Locate the cell with the specified text and output its [x, y] center coordinate. 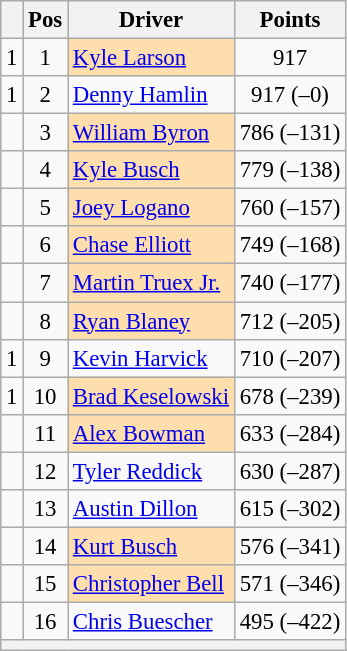
13 [46, 509]
Denny Hamlin [152, 95]
14 [46, 546]
Alex Bowman [152, 433]
Joey Logano [152, 208]
Christopher Bell [152, 584]
2 [46, 95]
Ryan Blaney [152, 321]
15 [46, 584]
Austin Dillon [152, 509]
917 [290, 58]
7 [46, 283]
Chris Buescher [152, 621]
Kyle Larson [152, 58]
630 (–287) [290, 471]
5 [46, 208]
740 (–177) [290, 283]
3 [46, 133]
Driver [152, 20]
Pos [46, 20]
576 (–341) [290, 546]
Points [290, 20]
Chase Elliott [152, 245]
571 (–346) [290, 584]
786 (–131) [290, 133]
917 (–0) [290, 95]
Kevin Harvick [152, 358]
Tyler Reddick [152, 471]
760 (–157) [290, 208]
615 (–302) [290, 509]
495 (–422) [290, 621]
710 (–207) [290, 358]
Kyle Busch [152, 170]
Kurt Busch [152, 546]
16 [46, 621]
779 (–138) [290, 170]
749 (–168) [290, 245]
William Byron [152, 133]
633 (–284) [290, 433]
6 [46, 245]
8 [46, 321]
11 [46, 433]
9 [46, 358]
712 (–205) [290, 321]
12 [46, 471]
678 (–239) [290, 396]
Brad Keselowski [152, 396]
Martin Truex Jr. [152, 283]
10 [46, 396]
4 [46, 170]
